Scan for the cell matching the given text and deliver its [X, Y] coordinate at center. 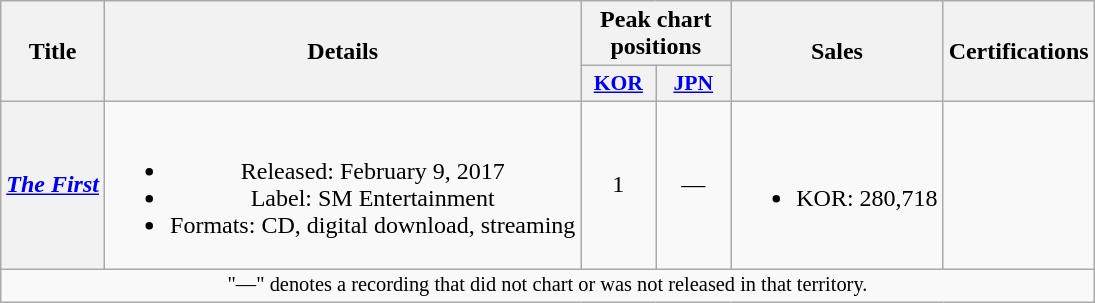
1 [618, 184]
Sales [837, 52]
Released: February 9, 2017Label: SM EntertainmentFormats: CD, digital download, streaming [343, 184]
KOR: 280,718 [837, 184]
— [694, 184]
JPN [694, 84]
KOR [618, 84]
Title [53, 52]
Certifications [1018, 52]
Peak chart positions [656, 34]
"—" denotes a recording that did not chart or was not released in that territory. [548, 285]
Details [343, 52]
The First [53, 184]
